From the cell containing the given text, extract its center point as [X, Y] coordinate. 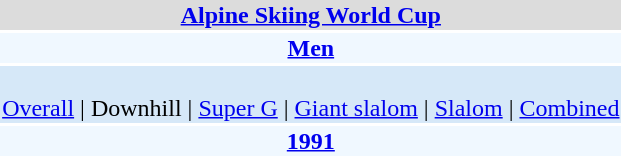
Men [311, 48]
Overall | Downhill | Super G | Giant slalom | Slalom | Combined [311, 94]
1991 [311, 141]
Alpine Skiing World Cup [311, 15]
